Determine the [x, y] coordinate at the center of the cell enclosing the given text.  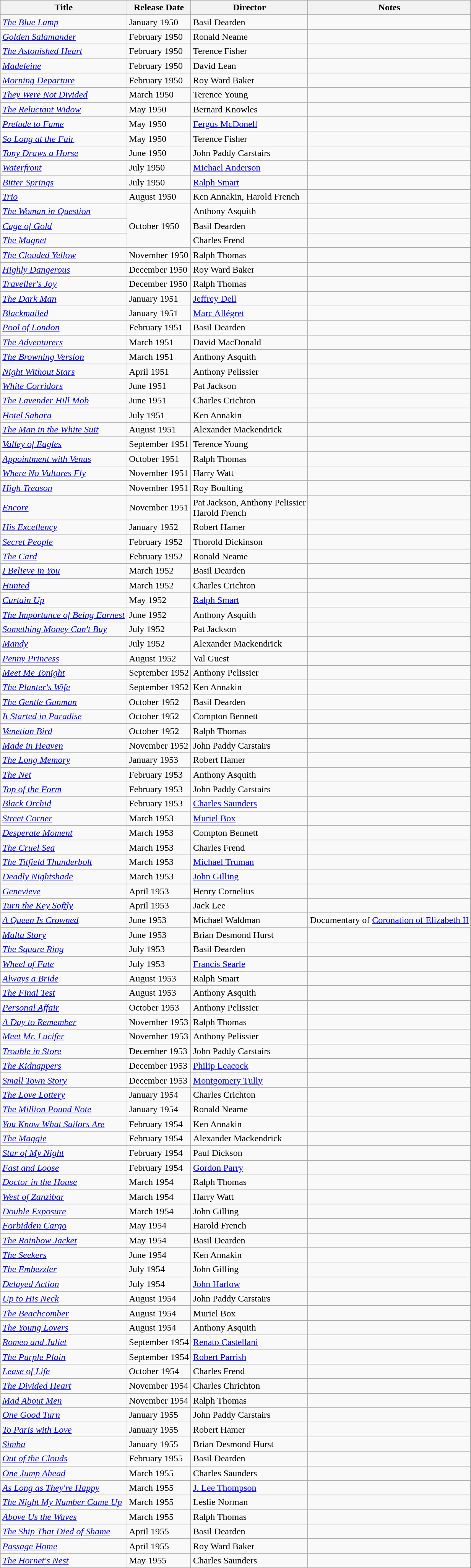
The Young Lovers [63, 1328]
High Treason [63, 488]
Appointment with Venus [63, 459]
Curtain Up [63, 600]
Venetian Bird [63, 731]
Desperate Moment [63, 833]
Documentary of Coronation of Elizabeth II [389, 920]
Up to His Neck [63, 1298]
Highly Dangerous [63, 270]
The Man in the White Suit [63, 430]
So Long at the Fair [63, 138]
June 1954 [159, 1255]
His Excellency [63, 527]
The Kidnappers [63, 1066]
Forbidden Cargo [63, 1226]
The Square Ring [63, 949]
Valley of Eagles [63, 444]
Blackmailed [63, 313]
October 1953 [159, 1007]
The Purple Plain [63, 1357]
January 1953 [159, 760]
Personal Affair [63, 1007]
Gordon Parry [249, 1168]
Encore [63, 508]
Val Guest [249, 658]
October 1951 [159, 459]
Turn the Key Softly [63, 906]
Fergus McDonell [249, 124]
Roy Boulting [249, 488]
Top of the Form [63, 789]
The Magnet [63, 240]
Simba [63, 1444]
November 1950 [159, 255]
John Harlow [249, 1284]
Waterfront [63, 167]
Meet Mr. Lucifer [63, 1037]
Above Us the Waves [63, 1517]
I Believe in You [63, 571]
Out of the Clouds [63, 1459]
Title [63, 8]
Penny Princess [63, 658]
The Night My Number Came Up [63, 1502]
October 1954 [159, 1371]
The Reluctant Widow [63, 109]
Harold French [249, 1226]
Jeffrey Dell [249, 299]
Director [249, 8]
Madeleine [63, 66]
Prelude to Fame [63, 124]
The Maggie [63, 1139]
Michael Anderson [249, 167]
Mandy [63, 643]
Paul Dickson [249, 1153]
The Adventurers [63, 342]
Trouble in Store [63, 1051]
The Browning Version [63, 357]
Lease of Life [63, 1371]
The Long Memory [63, 760]
Traveller's Joy [63, 284]
White Corridors [63, 386]
The Million Pound Note [63, 1109]
West of Zanzibar [63, 1197]
A Day to Remember [63, 1022]
September 1951 [159, 444]
January 1952 [159, 527]
Night Without Stars [63, 371]
Street Corner [63, 818]
June 1952 [159, 614]
Double Exposure [63, 1211]
Wheel of Fate [63, 964]
To Paris with Love [63, 1430]
Meet Me Tonight [63, 673]
Fast and Loose [63, 1168]
Trio [63, 197]
February 1951 [159, 328]
The Hornet's Nest [63, 1560]
Montgomery Tully [249, 1080]
David MacDonald [249, 342]
Leslie Norman [249, 1502]
Michael Truman [249, 862]
Where No Vultures Fly [63, 473]
The Beachcomber [63, 1313]
Release Date [159, 8]
March 1950 [159, 95]
As Long as They're Happy [63, 1488]
The Clouded Yellow [63, 255]
The Woman in Question [63, 211]
J. Lee Thompson [249, 1488]
Pool of London [63, 328]
May 1952 [159, 600]
Black Orchid [63, 804]
June 1950 [159, 153]
Ken Annakin, Harold French [249, 197]
Delayed Action [63, 1284]
The Blue Lamp [63, 22]
The Dark Man [63, 299]
Philip Leacock [249, 1066]
Cage of Gold [63, 226]
Doctor in the House [63, 1182]
The Lavender Hill Mob [63, 400]
Robert Parrish [249, 1357]
Made in Heaven [63, 746]
Francis Searle [249, 964]
Romeo and Juliet [63, 1342]
The Titfield Thunderbolt [63, 862]
One Jump Ahead [63, 1473]
It Started in Paradise [63, 717]
The Divided Heart [63, 1386]
Deadly Nightshade [63, 876]
The Embezzler [63, 1269]
The Importance of Being Earnest [63, 614]
August 1952 [159, 658]
May 1955 [159, 1560]
Tony Draws a Horse [63, 153]
October 1950 [159, 226]
The Seekers [63, 1255]
Small Town Story [63, 1080]
David Lean [249, 66]
January 1950 [159, 22]
They Were Not Divided [63, 95]
The Card [63, 556]
Notes [389, 8]
Morning Departure [63, 80]
The Rainbow Jacket [63, 1240]
Always a Bride [63, 978]
You Know What Sailors Are [63, 1124]
August 1950 [159, 197]
The Ship That Died of Shame [63, 1531]
The Cruel Sea [63, 847]
The Gentle Gunman [63, 702]
Charles Chrichton [249, 1386]
Something Money Can't Buy [63, 629]
A Queen Is Crowned [63, 920]
Genevieve [63, 891]
Star of My Night [63, 1153]
February 1955 [159, 1459]
November 1952 [159, 746]
July 1951 [159, 415]
Bitter Springs [63, 182]
Thorold Dickinson [249, 542]
The Net [63, 775]
Bernard Knowles [249, 109]
The Planter's Wife [63, 687]
Golden Salamander [63, 37]
Secret People [63, 542]
Jack Lee [249, 906]
Malta Story [63, 935]
Hunted [63, 585]
The Astonished Heart [63, 51]
The Love Lottery [63, 1095]
The Final Test [63, 993]
Passage Home [63, 1546]
Michael Waldman [249, 920]
Henry Cornelius [249, 891]
Pat Jackson, Anthony Pelissier Harold French [249, 508]
August 1951 [159, 430]
Marc Allégret [249, 313]
One Good Turn [63, 1415]
Mad About Men [63, 1401]
Hotel Sahara [63, 415]
Renato Castellani [249, 1342]
April 1951 [159, 371]
